Pinpoint the cell where the given text exists, returning its (x, y) midpoint coordinate. 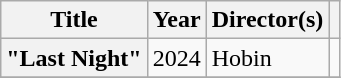
Year (176, 20)
2024 (176, 58)
Director(s) (268, 20)
"Last Night" (74, 58)
Title (74, 20)
Hobin (268, 58)
